Search for the cell housing the specified text and yield its [X, Y] center coordinate. 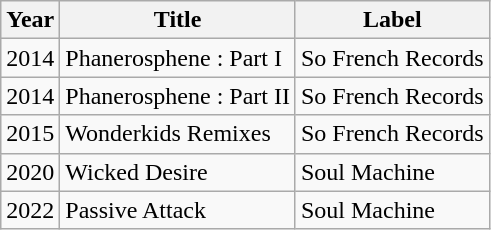
Year [30, 20]
Label [392, 20]
2020 [30, 172]
2015 [30, 134]
Phanerosphene : Part I [178, 58]
2022 [30, 210]
Title [178, 20]
Passive Attack [178, 210]
Wonderkids Remixes [178, 134]
Wicked Desire [178, 172]
Phanerosphene : Part II [178, 96]
